Identify which cell holds the provided text, then report its [X, Y] central coordinate. 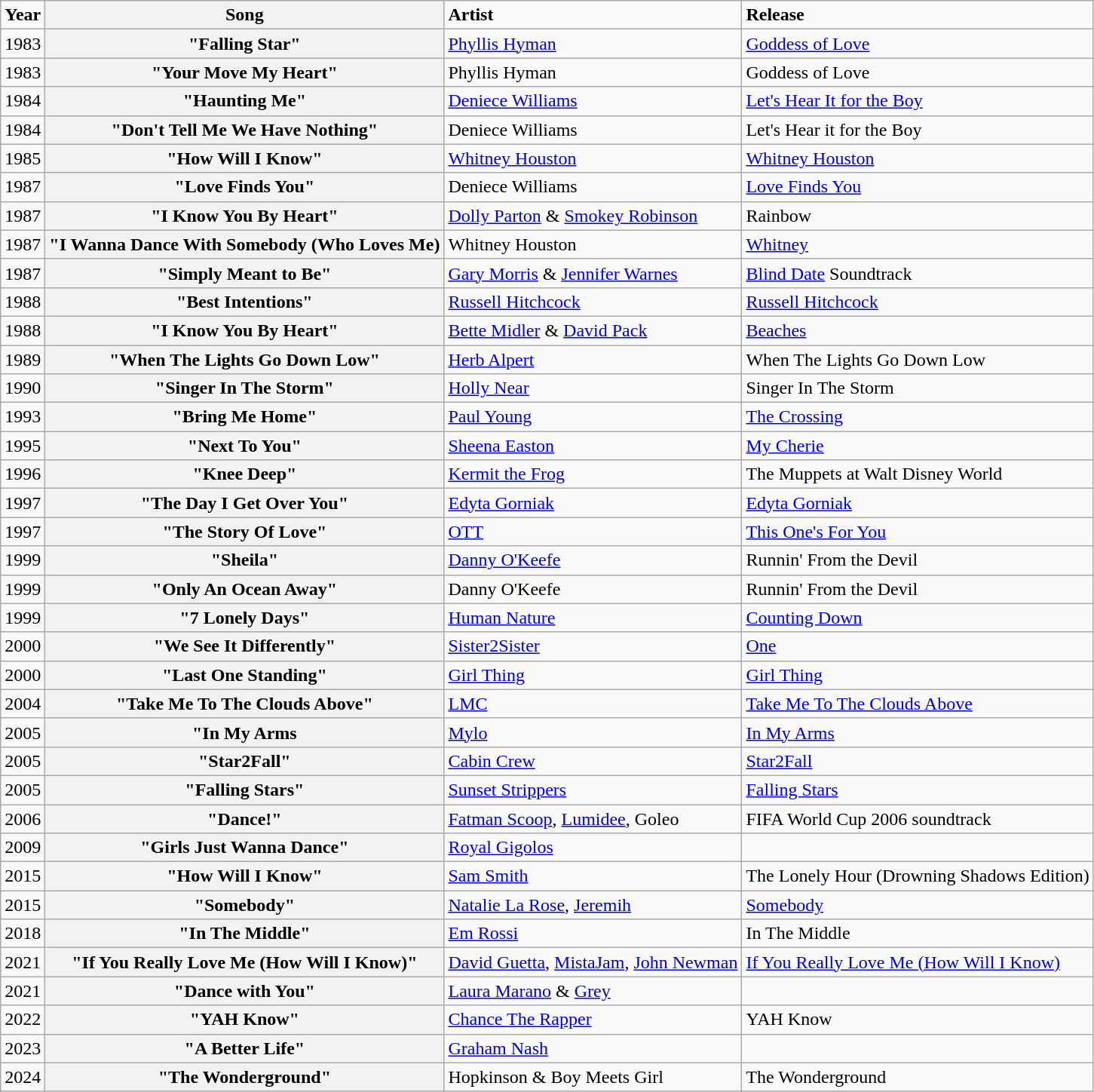
Let's Hear it for the Boy [918, 130]
"Your Move My Heart" [244, 72]
Natalie La Rose, Jeremih [593, 905]
"In The Middle" [244, 934]
"If You Really Love Me (How Will I Know)" [244, 962]
"Singer In The Storm" [244, 388]
2023 [23, 1048]
Love Finds You [918, 187]
This One's For You [918, 532]
"Next To You" [244, 446]
"The Day I Get Over You" [244, 503]
"Love Finds You" [244, 187]
"In My Arms [244, 732]
"Haunting Me" [244, 101]
If You Really Love Me (How Will I Know) [918, 962]
Take Me To The Clouds Above [918, 704]
Hopkinson & Boy Meets Girl [593, 1077]
1989 [23, 360]
Royal Gigolos [593, 848]
1990 [23, 388]
Fatman Scoop, Lumidee, Goleo [593, 818]
"Simply Meant to Be" [244, 273]
Falling Stars [918, 790]
"7 Lonely Days" [244, 618]
Counting Down [918, 618]
Beaches [918, 330]
Sheena Easton [593, 446]
Singer In The Storm [918, 388]
My Cherie [918, 446]
"The Story Of Love" [244, 532]
Mylo [593, 732]
In The Middle [918, 934]
1995 [23, 446]
Herb Alpert [593, 360]
David Guetta, MistaJam, John Newman [593, 962]
"Take Me To The Clouds Above" [244, 704]
Sister2Sister [593, 646]
Paul Young [593, 417]
Release [918, 15]
The Muppets at Walt Disney World [918, 474]
"I Wanna Dance With Somebody (Who Loves Me) [244, 244]
"Dance!" [244, 818]
The Wonderground [918, 1077]
Human Nature [593, 618]
"When The Lights Go Down Low" [244, 360]
Bette Midler & David Pack [593, 330]
"The Wonderground" [244, 1077]
1985 [23, 158]
Artist [593, 15]
Song [244, 15]
Kermit the Frog [593, 474]
1993 [23, 417]
Blind Date Soundtrack [918, 273]
FIFA World Cup 2006 soundtrack [918, 818]
"We See It Differently" [244, 646]
"Somebody" [244, 905]
Year [23, 15]
"Falling Stars" [244, 790]
"Bring Me Home" [244, 417]
"Don't Tell Me We Have Nothing" [244, 130]
Holly Near [593, 388]
"Girls Just Wanna Dance" [244, 848]
Cabin Crew [593, 761]
Star2Fall [918, 761]
"Last One Standing" [244, 675]
"Star2Fall" [244, 761]
The Crossing [918, 417]
OTT [593, 532]
Whitney [918, 244]
2024 [23, 1077]
"Falling Star" [244, 44]
One [918, 646]
Rainbow [918, 216]
"Dance with You" [244, 991]
Sam Smith [593, 876]
Let's Hear It for the Boy [918, 101]
In My Arms [918, 732]
Gary Morris & Jennifer Warnes [593, 273]
The Lonely Hour (Drowning Shadows Edition) [918, 876]
"Sheila" [244, 560]
1996 [23, 474]
Graham Nash [593, 1048]
"Only An Ocean Away" [244, 589]
"Best Intentions" [244, 302]
"YAH Know" [244, 1020]
When The Lights Go Down Low [918, 360]
Chance The Rapper [593, 1020]
2022 [23, 1020]
Laura Marano & Grey [593, 991]
2004 [23, 704]
"Knee Deep" [244, 474]
2018 [23, 934]
Dolly Parton & Smokey Robinson [593, 216]
YAH Know [918, 1020]
2009 [23, 848]
"A Better Life" [244, 1048]
LMC [593, 704]
Sunset Strippers [593, 790]
Em Rossi [593, 934]
Somebody [918, 905]
2006 [23, 818]
